Extract the (X, Y) coordinate from the center of the cell holding the provided text.  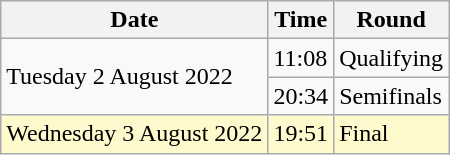
Semifinals (392, 96)
Tuesday 2 August 2022 (134, 77)
Round (392, 20)
Date (134, 20)
19:51 (301, 134)
Qualifying (392, 58)
Time (301, 20)
Final (392, 134)
Wednesday 3 August 2022 (134, 134)
20:34 (301, 96)
11:08 (301, 58)
